Return (x, y) of the center of cell containing provided text 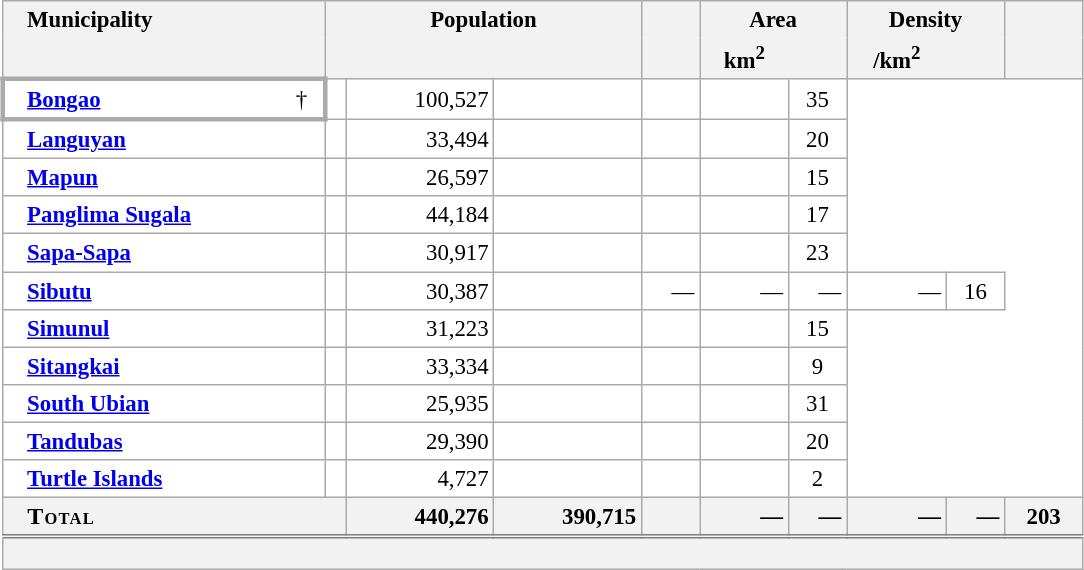
33,334 (420, 366)
33,494 (420, 140)
2 (817, 478)
29,390 (420, 441)
Tandubas (174, 441)
† (282, 100)
Languyan (174, 140)
35 (817, 100)
/km2 (897, 58)
Panglima Sugala (174, 215)
Area (774, 20)
Municipality (174, 20)
Simunul (174, 328)
km2 (744, 58)
30,387 (420, 291)
26,597 (420, 178)
390,715 (568, 517)
17 (817, 215)
44,184 (420, 215)
16 (975, 291)
4,727 (420, 478)
Turtle Islands (174, 478)
31 (817, 403)
31,223 (420, 328)
25,935 (420, 403)
100,527 (420, 100)
Sitangkai (174, 366)
Population (483, 20)
23 (817, 253)
Mapun (174, 178)
Total (185, 517)
203 (1044, 517)
30,917 (420, 253)
9 (817, 366)
Sapa-Sapa (174, 253)
440,276 (420, 517)
Bongao (130, 100)
Sibutu (174, 291)
South Ubian (174, 403)
Density (926, 20)
